Scan for the cell matching the given text and deliver its (x, y) coordinate at center. 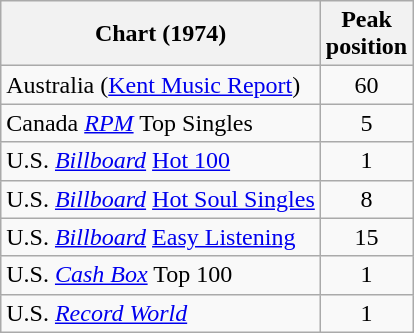
Australia (Kent Music Report) (161, 85)
U.S. Cash Box Top 100 (161, 275)
15 (366, 237)
U.S. Billboard Easy Listening (161, 237)
U.S. Billboard Hot 100 (161, 161)
60 (366, 85)
Chart (1974) (161, 34)
Peakposition (366, 34)
Canada RPM Top Singles (161, 123)
U.S. Record World (161, 313)
8 (366, 199)
U.S. Billboard Hot Soul Singles (161, 199)
5 (366, 123)
